Extract the [X, Y] coordinate from the center of the cell holding the provided text.  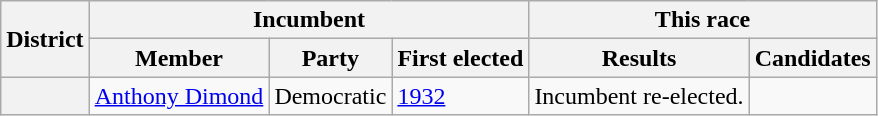
District [45, 39]
Party [330, 58]
1932 [460, 96]
First elected [460, 58]
Incumbent [309, 20]
Anthony Dimond [179, 96]
Results [639, 58]
Democratic [330, 96]
Member [179, 58]
Incumbent re-elected. [639, 96]
Candidates [812, 58]
This race [702, 20]
